Scan for the cell matching the given text and deliver its (X, Y) coordinate at center. 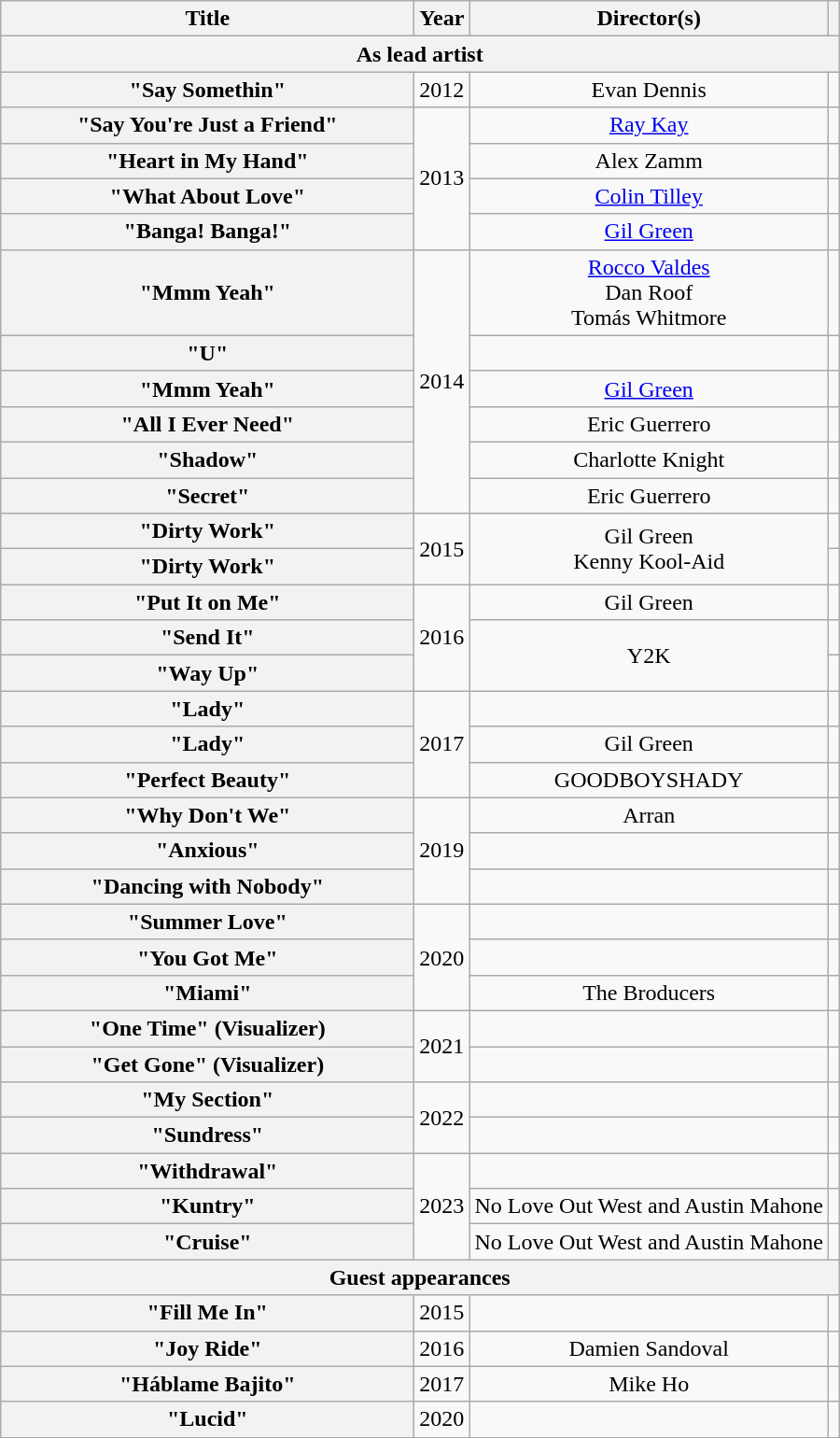
Year (442, 19)
"What About Love" (207, 196)
"Say You're Just a Friend" (207, 125)
"One Time" (Visualizer) (207, 1028)
2023 (442, 1206)
"Secret" (207, 496)
"Send It" (207, 638)
Alex Zamm (650, 161)
2012 (442, 90)
Rocco ValdesDan RoofTomás Whitmore (650, 292)
"You Got Me" (207, 957)
"Fill Me In" (207, 1313)
2022 (442, 1118)
Director(s) (650, 19)
"Perfect Beauty" (207, 780)
"Summer Love" (207, 922)
"Kuntry" (207, 1206)
"Banga! Banga!" (207, 232)
"All I Ever Need" (207, 424)
2021 (442, 1046)
"Lucid" (207, 1419)
Title (207, 19)
GOODBOYSHADY (650, 780)
2019 (442, 851)
"Cruise" (207, 1242)
Arran (650, 815)
Damien Sandoval (650, 1348)
The Broducers (650, 993)
"Put It on Me" (207, 602)
Guest appearances (420, 1277)
Colin Tilley (650, 196)
As lead artist (420, 54)
"Shadow" (207, 459)
"My Section" (207, 1100)
"U" (207, 353)
"Dancing with Nobody" (207, 886)
Gil GreenKenny Kool-Aid (650, 549)
"Heart in My Hand" (207, 161)
2014 (442, 381)
Ray Kay (650, 125)
Mike Ho (650, 1384)
Y2K (650, 656)
"Miami" (207, 993)
Charlotte Knight (650, 459)
"Say Somethin" (207, 90)
"Why Don't We" (207, 815)
"Anxious" (207, 851)
"Sundress" (207, 1135)
Evan Dennis (650, 90)
2013 (442, 178)
"Get Gone" (Visualizer) (207, 1064)
"Withdrawal" (207, 1171)
"Way Up" (207, 673)
"Háblame Bajito" (207, 1384)
"Joy Ride" (207, 1348)
